Extract the (x, y) coordinate from the center of the cell holding the provided text.  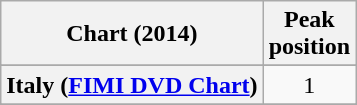
Italy (FIMI DVD Chart) (132, 85)
1 (309, 85)
Peakposition (309, 34)
Chart (2014) (132, 34)
